Pinpoint the cell where the given text exists, returning its [X, Y] midpoint coordinate. 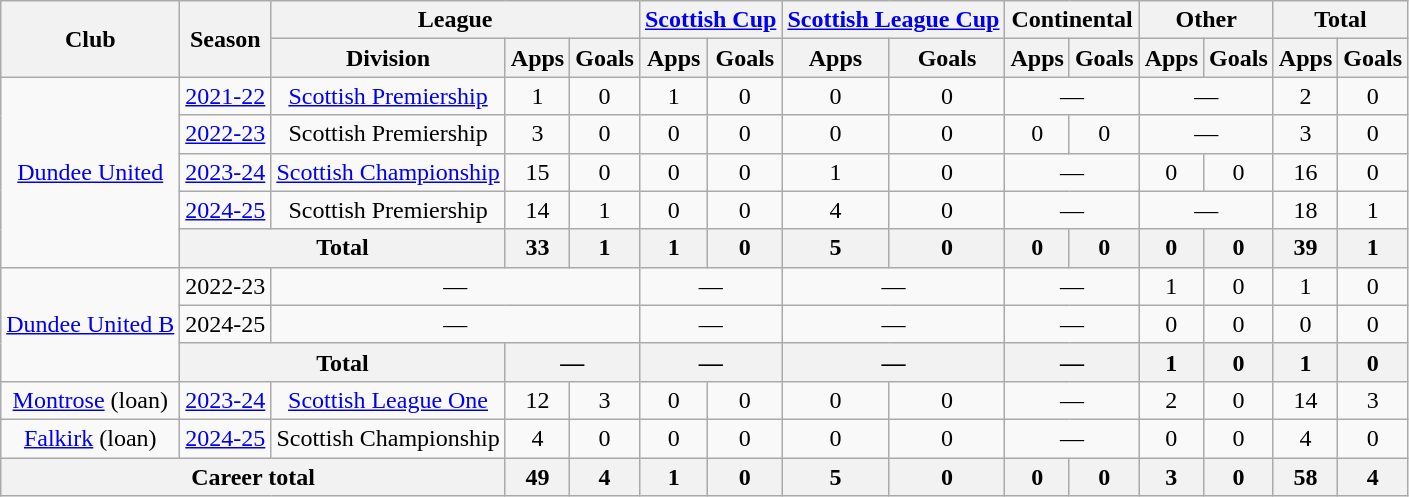
Career total [254, 477]
18 [1305, 210]
League [456, 20]
16 [1305, 172]
Falkirk (loan) [90, 438]
49 [537, 477]
12 [537, 400]
Scottish League One [388, 400]
Scottish Cup [710, 20]
Division [388, 58]
Dundee United [90, 172]
Montrose (loan) [90, 400]
Club [90, 39]
Season [226, 39]
Scottish League Cup [894, 20]
58 [1305, 477]
Other [1206, 20]
Dundee United B [90, 324]
33 [537, 248]
2021-22 [226, 96]
Continental [1072, 20]
15 [537, 172]
39 [1305, 248]
